Find where the given text appears and provide that cell's center as (X, Y) coordinate. 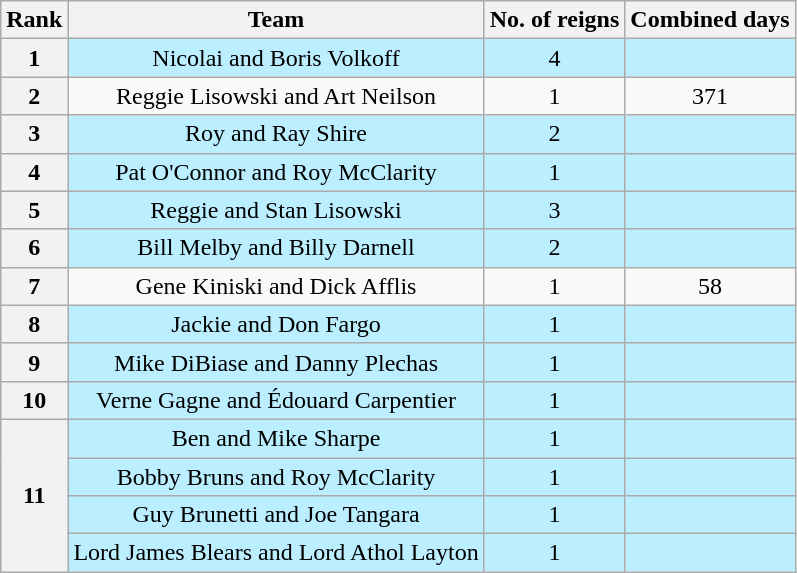
11 (34, 495)
Ben and Mike Sharpe (276, 438)
Team (276, 20)
Jackie and Don Fargo (276, 324)
Combined days (710, 20)
371 (710, 96)
5 (34, 210)
6 (34, 248)
8 (34, 324)
9 (34, 362)
Verne Gagne and Édouard Carpentier (276, 400)
Reggie Lisowski and Art Neilson (276, 96)
7 (34, 286)
Bobby Bruns and Roy McClarity (276, 477)
Lord James Blears and Lord Athol Layton (276, 553)
Roy and Ray Shire (276, 134)
Gene Kiniski and Dick Afflis (276, 286)
Bill Melby and Billy Darnell (276, 248)
Mike DiBiase and Danny Plechas (276, 362)
Nicolai and Boris Volkoff (276, 58)
Rank (34, 20)
No. of reigns (554, 20)
Reggie and Stan Lisowski (276, 210)
Guy Brunetti and Joe Tangara (276, 515)
Pat O'Connor and Roy McClarity (276, 172)
10 (34, 400)
58 (710, 286)
